Search for the cell housing the specified text and yield its [x, y] center coordinate. 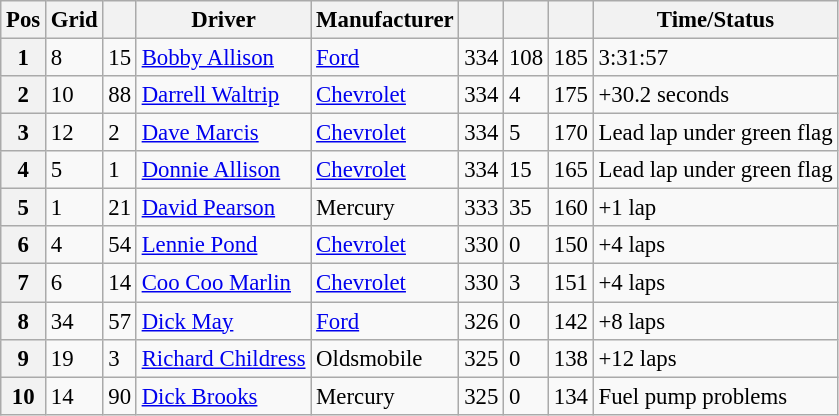
108 [526, 58]
175 [570, 95]
150 [570, 245]
19 [74, 358]
Oldsmobile [385, 358]
Dick Brooks [223, 396]
+8 laps [716, 321]
35 [526, 208]
165 [570, 170]
Manufacturer [385, 20]
Bobby Allison [223, 58]
Donnie Allison [223, 170]
9 [24, 358]
21 [120, 208]
333 [482, 208]
12 [74, 133]
Time/Status [716, 20]
185 [570, 58]
88 [120, 95]
160 [570, 208]
Dick May [223, 321]
David Pearson [223, 208]
Driver [223, 20]
Dave Marcis [223, 133]
151 [570, 283]
7 [24, 283]
3:31:57 [716, 58]
+12 laps [716, 358]
Lennie Pond [223, 245]
138 [570, 358]
Darrell Waltrip [223, 95]
Pos [24, 20]
Richard Childress [223, 358]
Grid [74, 20]
134 [570, 396]
Coo Coo Marlin [223, 283]
326 [482, 321]
Fuel pump problems [716, 396]
170 [570, 133]
34 [74, 321]
54 [120, 245]
90 [120, 396]
57 [120, 321]
+1 lap [716, 208]
142 [570, 321]
+30.2 seconds [716, 95]
